Return the [x, y] coordinate for the center point of the cell that contains the specified text.  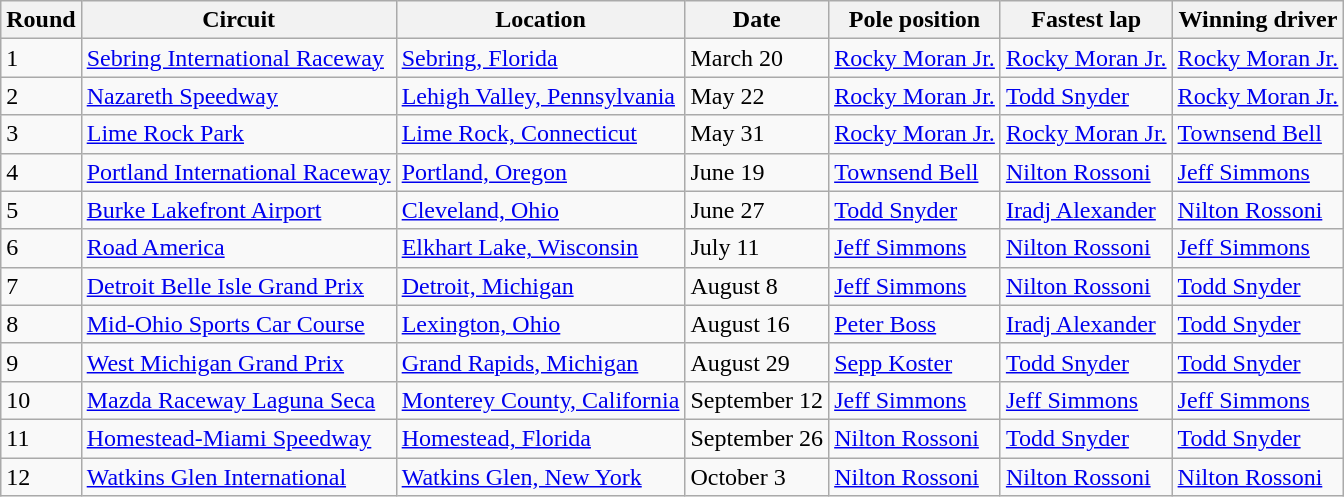
May 31 [757, 134]
Portland, Oregon [540, 172]
Fastest lap [1086, 20]
Burke Lakefront Airport [238, 210]
2 [41, 96]
Winning driver [1258, 20]
Circuit [238, 20]
Date [757, 20]
5 [41, 210]
August 29 [757, 362]
10 [41, 400]
Homestead, Florida [540, 438]
12 [41, 477]
Lime Rock Park [238, 134]
August 16 [757, 324]
September 26 [757, 438]
Homestead-Miami Speedway [238, 438]
4 [41, 172]
Cleveland, Ohio [540, 210]
Lehigh Valley, Pennsylvania [540, 96]
March 20 [757, 58]
May 22 [757, 96]
June 19 [757, 172]
Sebring International Raceway [238, 58]
Pole position [915, 20]
Road America [238, 248]
Lexington, Ohio [540, 324]
Elkhart Lake, Wisconsin [540, 248]
Peter Boss [915, 324]
3 [41, 134]
Lime Rock, Connecticut [540, 134]
7 [41, 286]
Grand Rapids, Michigan [540, 362]
11 [41, 438]
June 27 [757, 210]
Portland International Raceway [238, 172]
October 3 [757, 477]
July 11 [757, 248]
Detroit Belle Isle Grand Prix [238, 286]
Nazareth Speedway [238, 96]
August 8 [757, 286]
9 [41, 362]
Sepp Koster [915, 362]
1 [41, 58]
Mazda Raceway Laguna Seca [238, 400]
Detroit, Michigan [540, 286]
Watkins Glen International [238, 477]
Monterey County, California [540, 400]
8 [41, 324]
September 12 [757, 400]
6 [41, 248]
Round [41, 20]
West Michigan Grand Prix [238, 362]
Sebring, Florida [540, 58]
Mid-Ohio Sports Car Course [238, 324]
Location [540, 20]
Watkins Glen, New York [540, 477]
